Return (X, Y) of the center of cell containing provided text 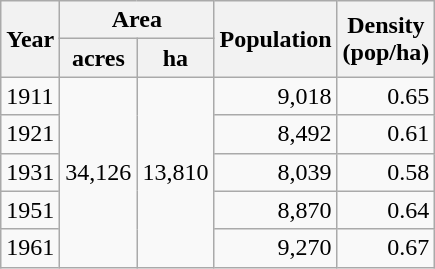
Population (276, 39)
0.67 (386, 248)
Density(pop/ha) (386, 39)
0.65 (386, 96)
ha (176, 58)
1951 (30, 210)
Area (137, 20)
0.64 (386, 210)
0.61 (386, 134)
34,126 (98, 172)
8,492 (276, 134)
9,270 (276, 248)
1921 (30, 134)
0.58 (386, 172)
13,810 (176, 172)
9,018 (276, 96)
1911 (30, 96)
1931 (30, 172)
8,039 (276, 172)
8,870 (276, 210)
1961 (30, 248)
acres (98, 58)
Year (30, 39)
